Determine the (x, y) coordinate at the center of the cell enclosing the given text.  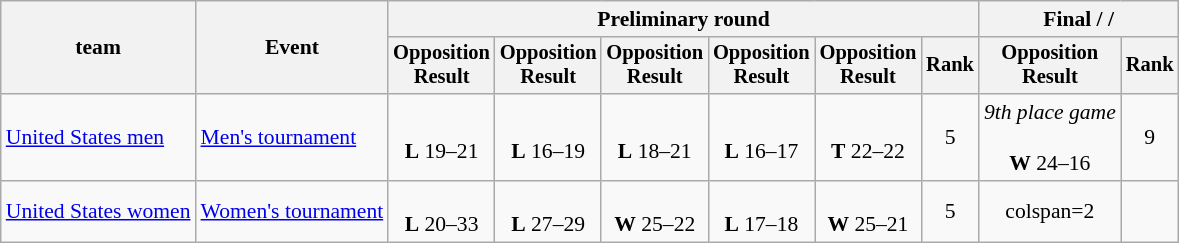
L 20–33 (442, 212)
W 25–22 (654, 212)
colspan=2 (1050, 212)
United States men (98, 138)
W 25–21 (868, 212)
Preliminary round (684, 19)
United States women (98, 212)
9th place gameW 24–16 (1050, 138)
L 27–29 (548, 212)
Men's tournament (292, 138)
L 17–18 (762, 212)
Final / / (1079, 19)
9 (1150, 138)
L 19–21 (442, 138)
T 22–22 (868, 138)
team (98, 48)
L 18–21 (654, 138)
L 16–17 (762, 138)
L 16–19 (548, 138)
Event (292, 48)
Women's tournament (292, 212)
